Extract the [X, Y] coordinate from the center of the cell holding the provided text.  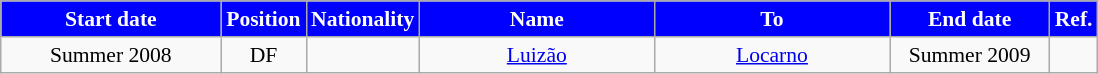
Locarno [772, 55]
Summer 2009 [970, 55]
Name [536, 19]
To [772, 19]
Summer 2008 [111, 55]
Start date [111, 19]
DF [264, 55]
Ref. [1074, 19]
End date [970, 19]
Position [264, 19]
Nationality [362, 19]
Luizão [536, 55]
